Identify which cell holds the provided text, then report its (X, Y) central coordinate. 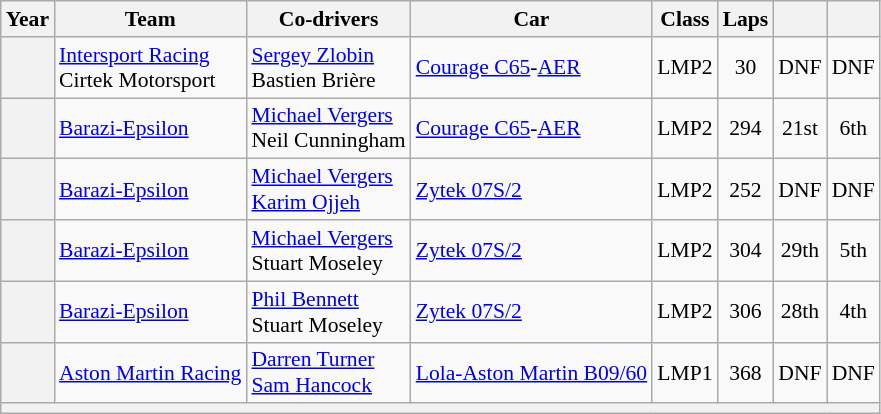
Lola-Aston Martin B09/60 (532, 372)
6th (854, 128)
Michael Vergers Karim Ojjeh (328, 190)
Class (684, 19)
5th (854, 250)
Laps (746, 19)
Team (150, 19)
Year (28, 19)
Sergey Zlobin Bastien Brière (328, 68)
30 (746, 68)
LMP1 (684, 372)
29th (800, 250)
368 (746, 372)
Car (532, 19)
Michael Vergers Neil Cunningham (328, 128)
Co-drivers (328, 19)
Intersport Racing Cirtek Motorsport (150, 68)
4th (854, 312)
294 (746, 128)
252 (746, 190)
Phil Bennett Stuart Moseley (328, 312)
Darren Turner Sam Hancock (328, 372)
21st (800, 128)
306 (746, 312)
304 (746, 250)
Michael Vergers Stuart Moseley (328, 250)
28th (800, 312)
Aston Martin Racing (150, 372)
